Identify which cell holds the provided text, then report its (x, y) central coordinate. 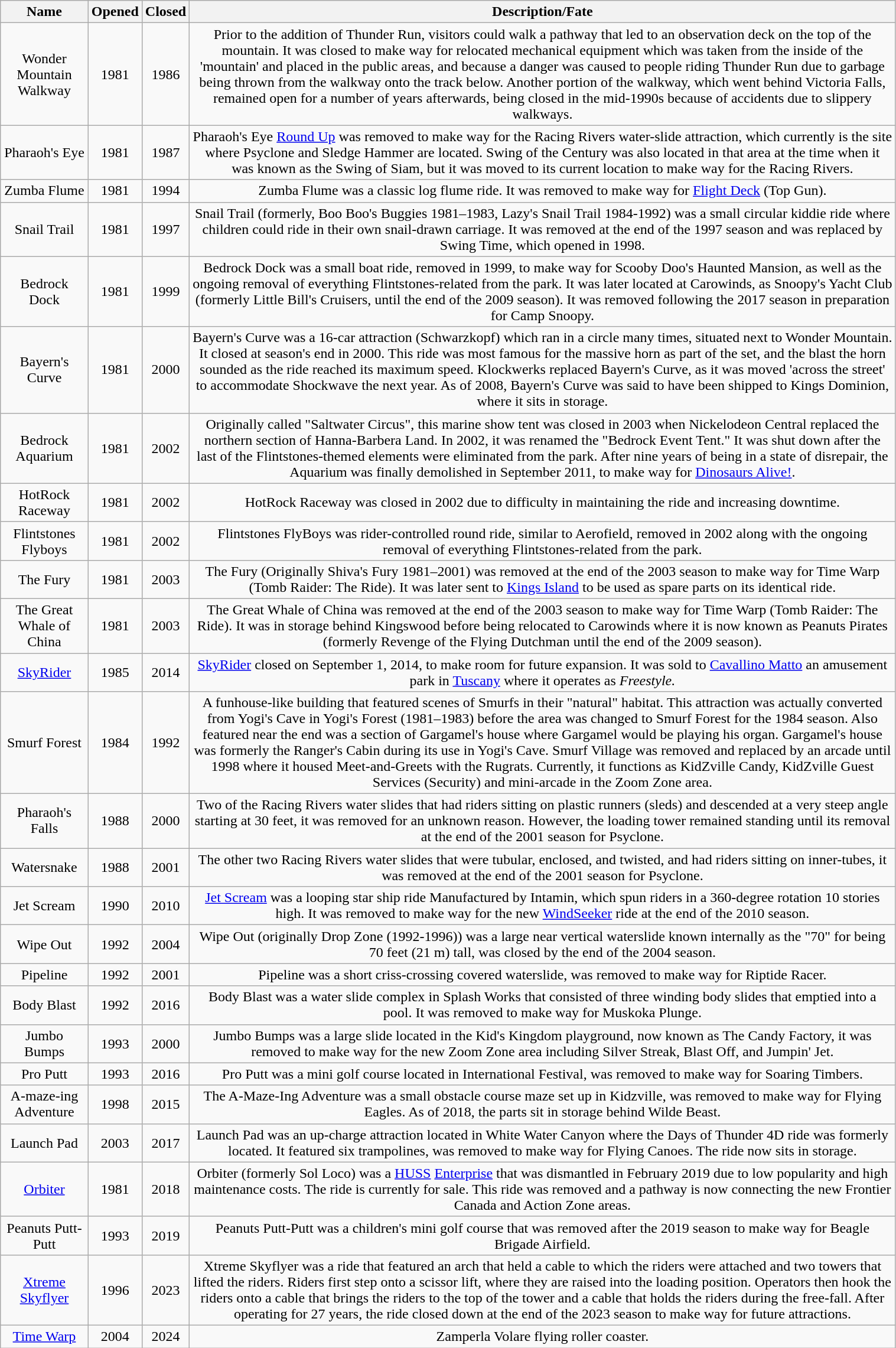
1986 (165, 74)
Flintstones Flyboys (44, 541)
Pipeline (44, 975)
Opened (115, 12)
Launch Pad (44, 1142)
1998 (115, 1105)
1990 (115, 906)
Watersnake (44, 867)
2024 (165, 1336)
Snail Trail (44, 229)
Jumbo Bumps (44, 1043)
Pro Putt was a mini golf course located in International Festival, was removed to make way for Soaring Timbers. (542, 1074)
Time Warp (44, 1336)
1999 (165, 292)
2014 (165, 672)
Bedrock Aquarium (44, 448)
Pro Putt (44, 1074)
Zamperla Volare flying roller coaster. (542, 1336)
1996 (115, 1290)
Pharaoh's Eye (44, 152)
Bedrock Dock (44, 292)
1997 (165, 229)
2023 (165, 1290)
1987 (165, 152)
Jet Scream (44, 906)
2010 (165, 906)
1994 (165, 191)
Zumba Flume was a classic log flume ride. It was removed to make way for Flight Deck (Top Gun). (542, 191)
HotRock Raceway was closed in 2002 due to difficulty in maintaining the ride and increasing downtime. (542, 502)
A-maze-ing Adventure (44, 1105)
2017 (165, 1142)
Xtreme Skyflyer (44, 1290)
Orbiter (44, 1189)
The Great Whale of China (44, 626)
HotRock Raceway (44, 502)
Peanuts Putt-Putt (44, 1236)
Body Blast (44, 1005)
The Fury (44, 579)
Wonder Mountain Walkway (44, 74)
Pipeline was a short criss-crossing covered waterslide, was removed to make way for Riptide Racer. (542, 975)
SkyRider (44, 672)
Closed (165, 12)
1985 (115, 672)
Zumba Flume (44, 191)
Smurf Forest (44, 743)
Name (44, 12)
Wipe Out (44, 944)
Bayern's Curve (44, 370)
Description/Fate (542, 12)
2015 (165, 1105)
2019 (165, 1236)
Pharaoh's Falls (44, 821)
1984 (115, 743)
2018 (165, 1189)
Peanuts Putt-Putt was a children's mini golf course that was removed after the 2019 season to make way for Beagle Brigade Airfield. (542, 1236)
